Locate the cell with the specified text and output its (x, y) center coordinate. 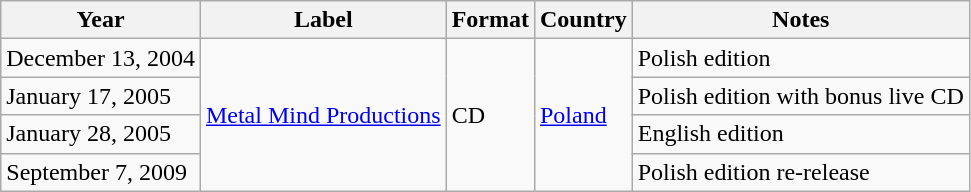
Polish edition with bonus live CD (800, 96)
January 28, 2005 (101, 134)
Poland (583, 115)
Polish edition (800, 58)
Metal Mind Productions (323, 115)
Year (101, 20)
Polish edition re-release (800, 172)
Label (323, 20)
January 17, 2005 (101, 96)
Format (490, 20)
September 7, 2009 (101, 172)
December 13, 2004 (101, 58)
English edition (800, 134)
Notes (800, 20)
Country (583, 20)
CD (490, 115)
